For the text-containing cell, return its midpoint in (X, Y) coordinate format. 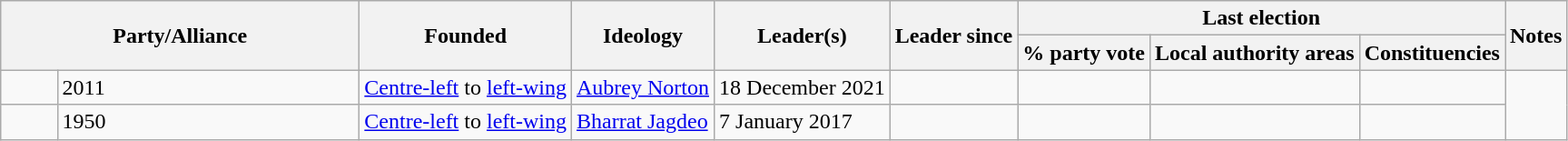
Bharrat Jagdeo (643, 122)
Notes (1536, 35)
Founded (466, 35)
Ideology (643, 35)
Leader(s) (803, 35)
Local authority areas (1255, 53)
Last election (1262, 18)
Leader since (953, 35)
% party vote (1084, 53)
Party/Alliance (180, 35)
1950 (209, 122)
Aubrey Norton (643, 87)
Constituencies (1432, 53)
2011 (209, 87)
7 January 2017 (803, 122)
18 December 2021 (803, 87)
